Return the [x, y] coordinate for the center point of the cell that contains the specified text.  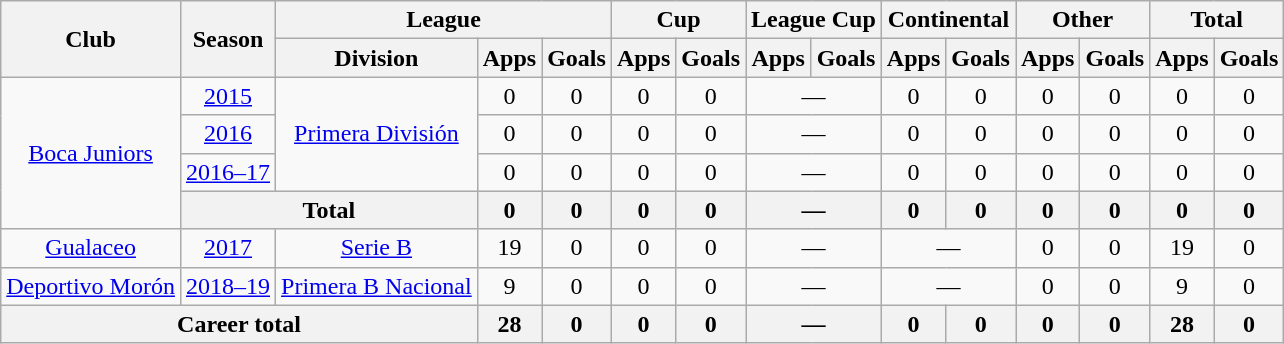
Boca Juniors [91, 153]
Club [91, 39]
Serie B [377, 248]
Primera División [377, 134]
Cup [678, 20]
2018–19 [228, 286]
Career total [239, 324]
Season [228, 39]
2015 [228, 96]
2016 [228, 134]
League Cup [814, 20]
League [444, 20]
2016–17 [228, 172]
Gualaceo [91, 248]
Primera B Nacional [377, 286]
Continental [948, 20]
2017 [228, 248]
Deportivo Morón [91, 286]
Other [1083, 20]
Division [377, 58]
